Scan for the cell matching the given text and deliver its [x, y] coordinate at center. 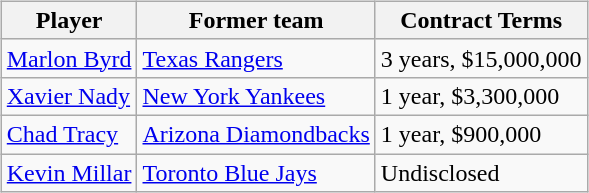
Toronto Blue Jays [256, 173]
Xavier Nady [69, 96]
Player [69, 20]
New York Yankees [256, 96]
1 year, $3,300,000 [481, 96]
Former team [256, 20]
Chad Tracy [69, 134]
Texas Rangers [256, 58]
Undisclosed [481, 173]
Arizona Diamondbacks [256, 134]
1 year, $900,000 [481, 134]
Kevin Millar [69, 173]
Contract Terms [481, 20]
Marlon Byrd [69, 58]
3 years, $15,000,000 [481, 58]
